Scan for the cell matching the given text and deliver its [X, Y] coordinate at center. 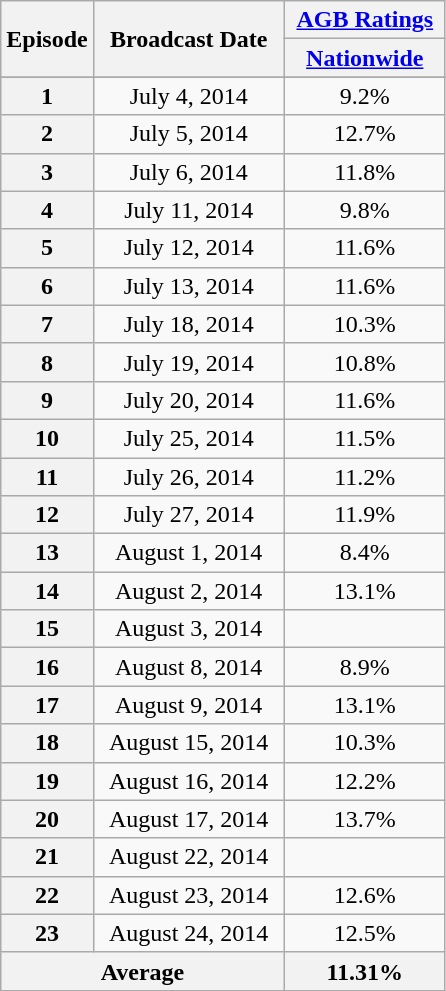
July 5, 2014 [188, 134]
2 [47, 134]
12.7% [364, 134]
Average [143, 971]
11.9% [364, 515]
July 18, 2014 [188, 324]
18 [47, 743]
6 [47, 286]
August 1, 2014 [188, 553]
22 [47, 895]
12.5% [364, 933]
8.9% [364, 667]
August 2, 2014 [188, 591]
4 [47, 210]
11.8% [364, 172]
5 [47, 248]
July 6, 2014 [188, 172]
7 [47, 324]
AGB Ratings [364, 20]
Episode [47, 39]
8 [47, 362]
August 16, 2014 [188, 781]
10 [47, 438]
August 23, 2014 [188, 895]
July 20, 2014 [188, 400]
3 [47, 172]
July 4, 2014 [188, 96]
Nationwide [364, 58]
23 [47, 933]
July 13, 2014 [188, 286]
12.6% [364, 895]
15 [47, 629]
August 17, 2014 [188, 819]
14 [47, 591]
July 27, 2014 [188, 515]
11.2% [364, 477]
July 12, 2014 [188, 248]
13.7% [364, 819]
9 [47, 400]
12.2% [364, 781]
21 [47, 857]
10.8% [364, 362]
12 [47, 515]
17 [47, 705]
20 [47, 819]
Broadcast Date [188, 39]
19 [47, 781]
August 24, 2014 [188, 933]
August 8, 2014 [188, 667]
11 [47, 477]
August 3, 2014 [188, 629]
16 [47, 667]
July 19, 2014 [188, 362]
August 15, 2014 [188, 743]
9.2% [364, 96]
13 [47, 553]
9.8% [364, 210]
July 26, 2014 [188, 477]
11.31% [364, 971]
July 25, 2014 [188, 438]
August 22, 2014 [188, 857]
July 11, 2014 [188, 210]
1 [47, 96]
August 9, 2014 [188, 705]
11.5% [364, 438]
8.4% [364, 553]
